Find where the given text appears and provide that cell's center as [X, Y] coordinate. 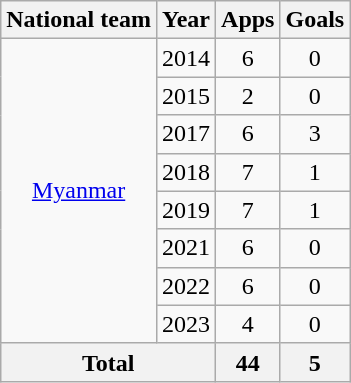
5 [315, 362]
2022 [186, 286]
Goals [315, 20]
Year [186, 20]
2014 [186, 58]
2021 [186, 248]
2015 [186, 96]
2 [248, 96]
44 [248, 362]
3 [315, 134]
2023 [186, 324]
Apps [248, 20]
2017 [186, 134]
4 [248, 324]
Myanmar [79, 191]
Total [108, 362]
2019 [186, 210]
2018 [186, 172]
National team [79, 20]
